Provide the [x, y] coordinate of the cell's center where the given text is located.  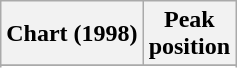
Peakposition [189, 34]
Chart (1998) [72, 34]
